Return the (x, y) coordinate for the center point of the cell that contains the specified text.  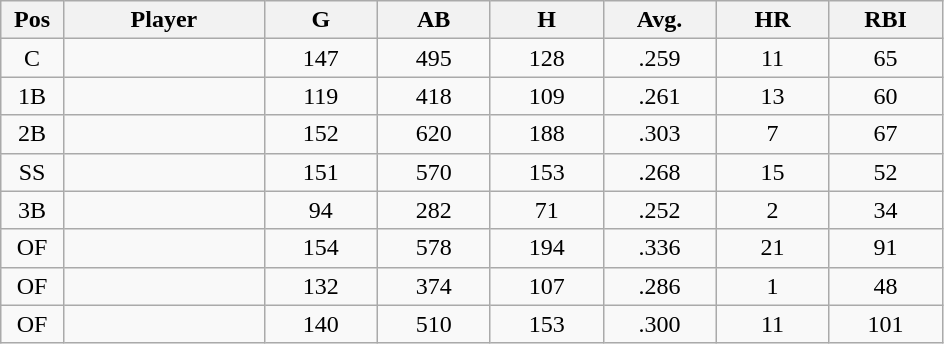
.336 (660, 248)
34 (886, 210)
282 (434, 210)
140 (320, 324)
RBI (886, 20)
147 (320, 58)
2 (772, 210)
94 (320, 210)
15 (772, 172)
G (320, 20)
107 (546, 286)
495 (434, 58)
AB (434, 20)
.252 (660, 210)
H (546, 20)
Player (164, 20)
.261 (660, 96)
1 (772, 286)
132 (320, 286)
374 (434, 286)
154 (320, 248)
65 (886, 58)
13 (772, 96)
48 (886, 286)
91 (886, 248)
152 (320, 134)
Avg. (660, 20)
SS (32, 172)
3B (32, 210)
510 (434, 324)
119 (320, 96)
C (32, 58)
21 (772, 248)
151 (320, 172)
194 (546, 248)
109 (546, 96)
71 (546, 210)
.303 (660, 134)
620 (434, 134)
.259 (660, 58)
52 (886, 172)
67 (886, 134)
2B (32, 134)
570 (434, 172)
.300 (660, 324)
60 (886, 96)
578 (434, 248)
188 (546, 134)
Pos (32, 20)
.268 (660, 172)
128 (546, 58)
101 (886, 324)
1B (32, 96)
7 (772, 134)
418 (434, 96)
HR (772, 20)
.286 (660, 286)
